Return the [x, y] coordinate for the center point of the cell that contains the specified text.  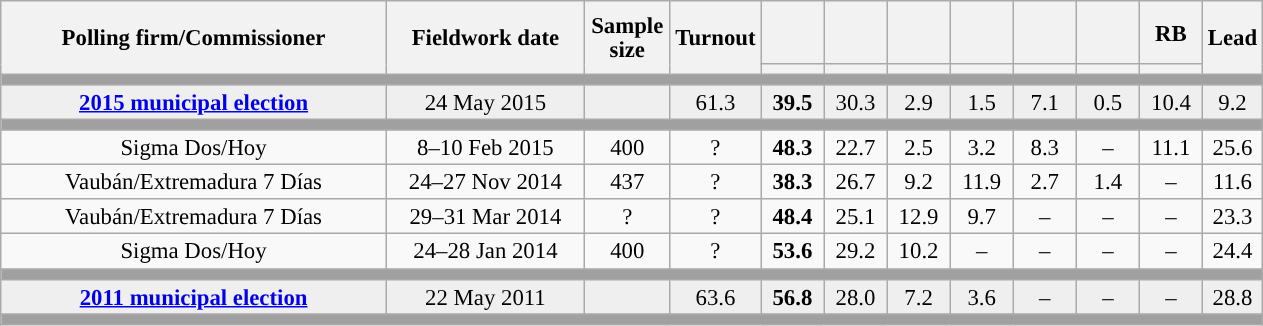
24.4 [1232, 252]
8–10 Feb 2015 [485, 148]
Fieldwork date [485, 38]
48.3 [792, 148]
11.1 [1170, 148]
RB [1170, 32]
30.3 [856, 102]
7.1 [1044, 102]
63.6 [716, 296]
7.2 [918, 296]
28.8 [1232, 296]
25.1 [856, 218]
23.3 [1232, 218]
437 [627, 182]
9.7 [982, 218]
28.0 [856, 296]
22 May 2011 [485, 296]
Lead [1232, 38]
22.7 [856, 148]
38.3 [792, 182]
10.4 [1170, 102]
2.5 [918, 148]
2.9 [918, 102]
0.5 [1108, 102]
2015 municipal election [194, 102]
12.9 [918, 218]
3.2 [982, 148]
2.7 [1044, 182]
1.5 [982, 102]
48.4 [792, 218]
Turnout [716, 38]
24–28 Jan 2014 [485, 252]
29.2 [856, 252]
11.6 [1232, 182]
11.9 [982, 182]
3.6 [982, 296]
8.3 [1044, 148]
56.8 [792, 296]
Sample size [627, 38]
26.7 [856, 182]
10.2 [918, 252]
53.6 [792, 252]
25.6 [1232, 148]
29–31 Mar 2014 [485, 218]
1.4 [1108, 182]
24–27 Nov 2014 [485, 182]
24 May 2015 [485, 102]
2011 municipal election [194, 296]
Polling firm/Commissioner [194, 38]
39.5 [792, 102]
61.3 [716, 102]
